Return the (X, Y) coordinate for the center point of the cell that contains the specified text.  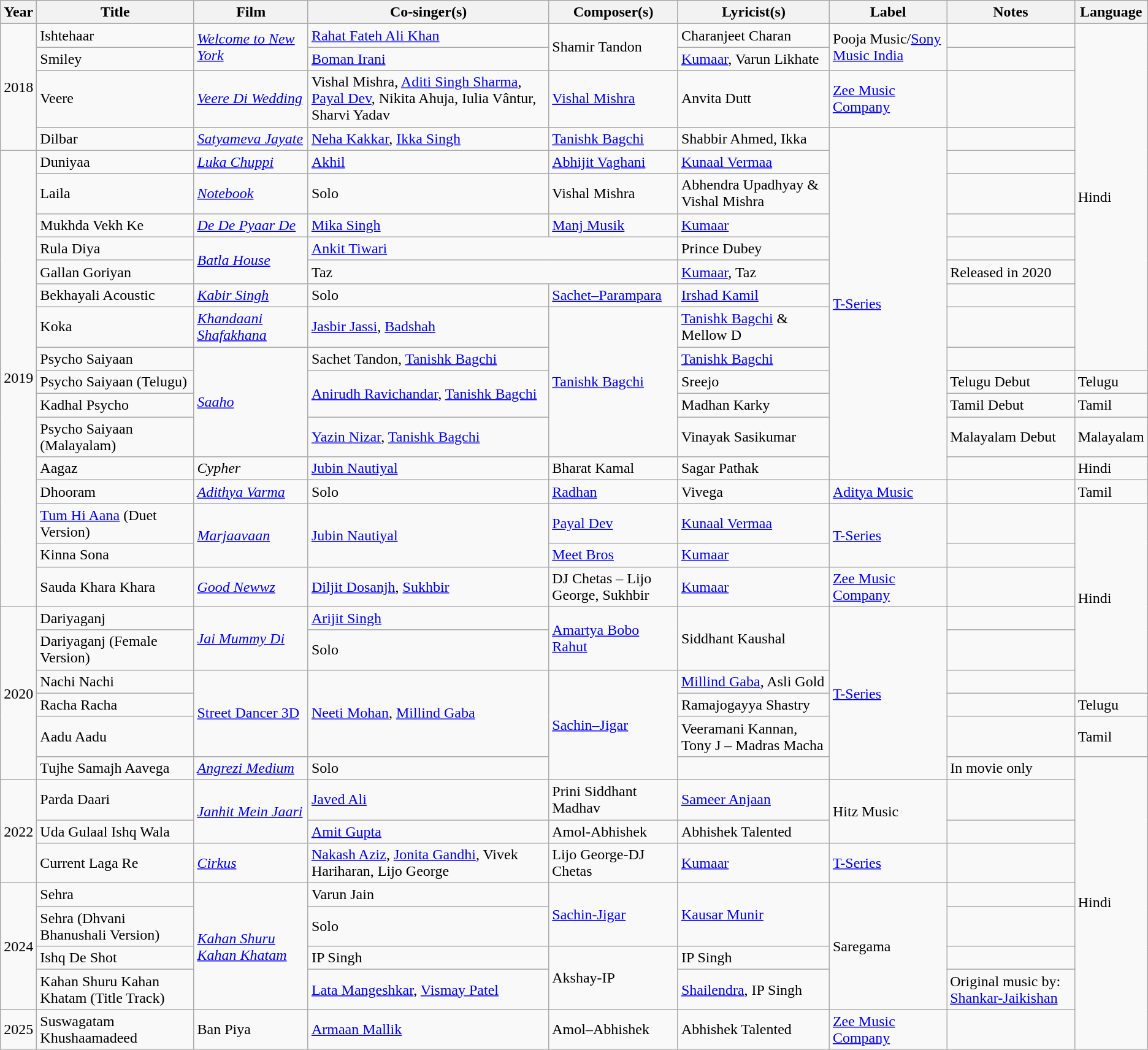
Sehra (Dhvani Bhanushali Version) (115, 926)
Dariyaganj (Female Version) (115, 650)
Boman Irani (428, 59)
Kahan Shuru Kahan Khatam (Title Track) (115, 990)
Jasbir Jassi, Badshah (428, 326)
Tum Hi Aana (Duet Version) (115, 524)
Millind Gaba, Asli Gold (753, 681)
Neha Kakkar, Ikka Singh (428, 139)
Ramajogayya Shastry (753, 705)
Ishtehaar (115, 36)
Racha Racha (115, 705)
Sachin–Jigar (613, 725)
Notes (1011, 12)
Payal Dev (613, 524)
Yazin Nizar, Tanishk Bagchi (428, 437)
Bharat Kamal (613, 469)
Veeramani Kannan, Tony J – Madras Macha (753, 736)
In movie only (1011, 768)
Prini Siddhant Madhav (613, 800)
Year (18, 12)
Current Laga Re (115, 864)
2020 (18, 693)
De De Pyaar De (251, 225)
Ban Piya (251, 1029)
Nakash Aziz, Jonita Gandhi, Vivek Hariharan, Lijo George (428, 864)
Malayalam Debut (1011, 437)
Title (115, 12)
Nachi Nachi (115, 681)
Vinayak Sasikumar (753, 437)
Parda Daari (115, 800)
Marjaavaan (251, 535)
Amartya Bobo Rahut (613, 638)
Veere (115, 99)
Cirkus (251, 864)
Hitz Music (888, 811)
DJ Chetas – Lijo George, Sukhbir (613, 586)
Amol-Abhishek (613, 831)
Prince Dubey (753, 248)
Saregama (888, 946)
Language (1111, 12)
Meet Bros (613, 555)
Armaan Mallik (428, 1029)
Kabir Singh (251, 295)
Aagaz (115, 469)
Abhendra Upadhyay & Vishal Mishra (753, 194)
Manj Musik (613, 225)
2022 (18, 831)
Shabbir Ahmed, Ikka (753, 139)
2019 (18, 378)
Varun Jain (428, 895)
2018 (18, 87)
Madhan Karky (753, 405)
Shailendra, IP Singh (753, 990)
Malayalam (1111, 437)
Rula Diya (115, 248)
Psycho Saiyaan (Telugu) (115, 382)
Dhooram (115, 492)
Khandaani Shafakhana (251, 326)
Dariyaganj (115, 618)
2025 (18, 1029)
Akshay-IP (613, 978)
Abhijit Vaghani (613, 162)
Kausar Munir (753, 915)
Anirudh Ravichandar, Tanishk Bagchi (428, 394)
Aditya Music (888, 492)
Sreejo (753, 382)
Saaho (251, 402)
Irshad Kamil (753, 295)
Sehra (115, 895)
Kahan Shuru Kahan Khatam (251, 946)
Batla House (251, 260)
Film (251, 12)
Composer(s) (613, 12)
Mika Singh (428, 225)
Cypher (251, 469)
Vishal Mishra, Aditi Singh Sharma, Payal Dev, Nikita Ahuja, Iulia Vântur, Sharvi Yadav (428, 99)
Amol–Abhishek (613, 1029)
Psycho Saiyaan (Malayalam) (115, 437)
Javed Ali (428, 800)
Welcome to New York (251, 47)
Shamir Tandon (613, 47)
Taz (493, 272)
Released in 2020 (1011, 272)
Sachet–Parampara (613, 295)
2024 (18, 946)
Lyricist(s) (753, 12)
Vivega (753, 492)
Sameer Anjaan (753, 800)
Ankit Tiwari (493, 248)
Janhit Mein Jaari (251, 811)
Jai Mummy Di (251, 638)
Luka Chuppi (251, 162)
Siddhant Kaushal (753, 638)
Lijo George-DJ Chetas (613, 864)
Kadhal Psycho (115, 405)
Tamil Debut (1011, 405)
Angrezi Medium (251, 768)
Pooja Music/Sony Music India (888, 47)
Gallan Goriyan (115, 272)
Telugu Debut (1011, 382)
Good Newwz (251, 586)
Street Dancer 3D (251, 713)
Satyameva Jayate (251, 139)
Suswagatam Khushaamadeed (115, 1029)
Co-singer(s) (428, 12)
Neeti Mohan, Millind Gaba (428, 713)
Radhan (613, 492)
Sauda Khara Khara (115, 586)
Dilbar (115, 139)
Sagar Pathak (753, 469)
Sachet Tandon, Tanishk Bagchi (428, 359)
Mukhda Vekh Ke (115, 225)
Psycho Saiyaan (115, 359)
Sachin-Jigar (613, 915)
Akhil (428, 162)
Amit Gupta (428, 831)
Lata Mangeshkar, Vismay Patel (428, 990)
Koka (115, 326)
Duniyaa (115, 162)
Kumaar, Taz (753, 272)
Rahat Fateh Ali Khan (428, 36)
Ishq De Shot (115, 958)
Arijit Singh (428, 618)
Veere Di Wedding (251, 99)
Charanjeet Charan (753, 36)
Aadu Aadu (115, 736)
Label (888, 12)
Anvita Dutt (753, 99)
Kumaar, Varun Likhate (753, 59)
Adithya Varma (251, 492)
Notebook (251, 194)
Smiley (115, 59)
Kinna Sona (115, 555)
Tujhe Samajh Aavega (115, 768)
Diljit Dosanjh, Sukhbir (428, 586)
Bekhayali Acoustic (115, 295)
Laila (115, 194)
Uda Gulaal Ishq Wala (115, 831)
Tanishk Bagchi & Mellow D (753, 326)
Original music by: Shankar-Jaikishan (1011, 990)
